Return the [X, Y] coordinate for the center point of the cell that contains the specified text.  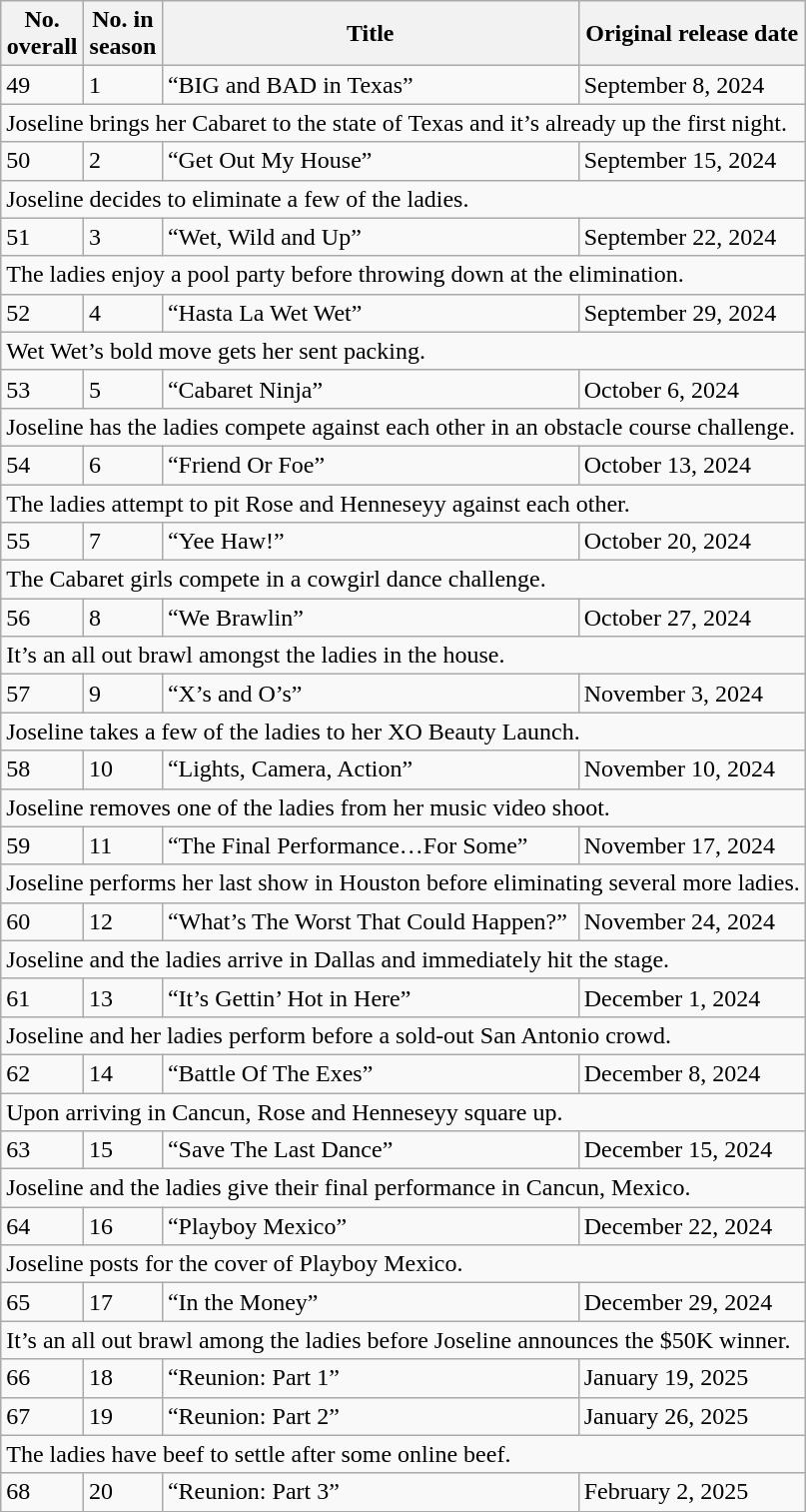
“It’s Gettin’ Hot in Here” [370, 997]
Joseline has the ladies compete against each other in an obstacle course challenge. [403, 427]
60 [42, 921]
Joseline performs her last show in Houston before eliminating several more ladies. [403, 883]
56 [42, 618]
October 13, 2024 [691, 465]
Original release date [691, 34]
“Hasta La Wet Wet” [370, 313]
55 [42, 542]
November 3, 2024 [691, 694]
“We Brawlin” [370, 618]
6 [124, 465]
December 1, 2024 [691, 997]
Joseline posts for the cover of Playboy Mexico. [403, 1264]
17 [124, 1302]
The ladies attempt to pit Rose and Henneseyy against each other. [403, 503]
14 [124, 1073]
September 15, 2024 [691, 161]
54 [42, 465]
59 [42, 845]
16 [124, 1226]
9 [124, 694]
September 22, 2024 [691, 237]
7 [124, 542]
62 [42, 1073]
“Playboy Mexico” [370, 1226]
“Reunion: Part 3” [370, 1492]
“Wet, Wild and Up” [370, 237]
December 22, 2024 [691, 1226]
64 [42, 1226]
5 [124, 389]
4 [124, 313]
50 [42, 161]
49 [42, 85]
68 [42, 1492]
The ladies enjoy a pool party before throwing down at the elimination. [403, 275]
11 [124, 845]
Joseline and her ladies perform before a sold-out San Antonio crowd. [403, 1035]
13 [124, 997]
Title [370, 34]
February 2, 2025 [691, 1492]
“BIG and BAD in Texas” [370, 85]
Joseline and the ladies arrive in Dallas and immediately hit the stage. [403, 959]
Joseline brings her Cabaret to the state of Texas and it’s already up the first night. [403, 123]
20 [124, 1492]
15 [124, 1150]
“Lights, Camera, Action” [370, 769]
The ladies have beef to settle after some online beef. [403, 1454]
Joseline decides to eliminate a few of the ladies. [403, 199]
Joseline takes a few of the ladies to her XO Beauty Launch. [403, 732]
“Get Out My House” [370, 161]
57 [42, 694]
53 [42, 389]
8 [124, 618]
It’s an all out brawl among the ladies before Joseline announces the $50K winner. [403, 1340]
No. inseason [124, 34]
66 [42, 1378]
“In the Money” [370, 1302]
September 29, 2024 [691, 313]
January 26, 2025 [691, 1416]
December 8, 2024 [691, 1073]
No.overall [42, 34]
December 29, 2024 [691, 1302]
“Battle Of The Exes” [370, 1073]
“Yee Haw!” [370, 542]
November 17, 2024 [691, 845]
Joseline and the ladies give their final performance in Cancun, Mexico. [403, 1188]
1 [124, 85]
10 [124, 769]
3 [124, 237]
“Reunion: Part 2” [370, 1416]
61 [42, 997]
58 [42, 769]
12 [124, 921]
“Reunion: Part 1” [370, 1378]
“Cabaret Ninja” [370, 389]
December 15, 2024 [691, 1150]
63 [42, 1150]
67 [42, 1416]
October 20, 2024 [691, 542]
October 6, 2024 [691, 389]
“Friend Or Foe” [370, 465]
“X’s and O’s” [370, 694]
“What’s The Worst That Could Happen?” [370, 921]
It’s an all out brawl amongst the ladies in the house. [403, 656]
Upon arriving in Cancun, Rose and Henneseyy square up. [403, 1112]
18 [124, 1378]
2 [124, 161]
November 24, 2024 [691, 921]
51 [42, 237]
Joseline removes one of the ladies from her music video shoot. [403, 807]
“Save The Last Dance” [370, 1150]
The Cabaret girls compete in a cowgirl dance challenge. [403, 580]
19 [124, 1416]
October 27, 2024 [691, 618]
January 19, 2025 [691, 1378]
September 8, 2024 [691, 85]
November 10, 2024 [691, 769]
“The Final Performance…For Some” [370, 845]
52 [42, 313]
Wet Wet’s bold move gets her sent packing. [403, 351]
65 [42, 1302]
